Capture the cell that displays the provided text and extract its (x, y) central coordinate. 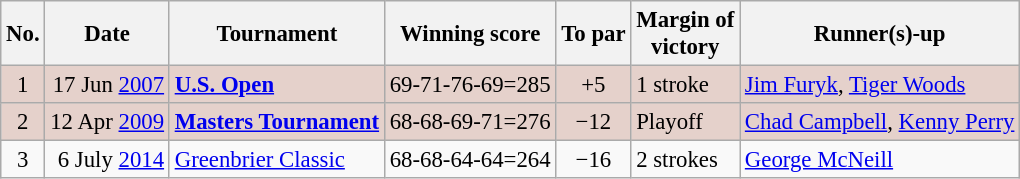
Runner(s)-up (880, 34)
2 strokes (686, 160)
Winning score (470, 34)
No. (23, 34)
Playoff (686, 122)
George McNeill (880, 160)
Greenbrier Classic (276, 160)
69-71-76-69=285 (470, 85)
−16 (594, 160)
1 stroke (686, 85)
Tournament (276, 34)
Masters Tournament (276, 122)
68-68-69-71=276 (470, 122)
12 Apr 2009 (107, 122)
Chad Campbell, Kenny Perry (880, 122)
Jim Furyk, Tiger Woods (880, 85)
17 Jun 2007 (107, 85)
1 (23, 85)
68-68-64-64=264 (470, 160)
Date (107, 34)
2 (23, 122)
Margin ofvictory (686, 34)
−12 (594, 122)
U.S. Open (276, 85)
To par (594, 34)
+5 (594, 85)
3 (23, 160)
6 July 2014 (107, 160)
